Identify which cell holds the provided text, then report its (X, Y) central coordinate. 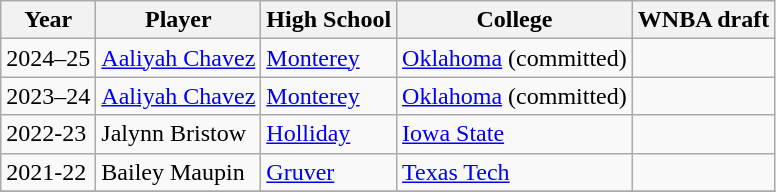
Texas Tech (515, 172)
Player (178, 20)
2023–24 (48, 96)
College (515, 20)
WNBA draft (703, 20)
2022-23 (48, 134)
Jalynn Bristow (178, 134)
2021-22 (48, 172)
2024–25 (48, 58)
High School (329, 20)
Gruver (329, 172)
Iowa State (515, 134)
Year (48, 20)
Holliday (329, 134)
Bailey Maupin (178, 172)
